Determine the [X, Y] coordinate at the center of the cell enclosing the given text.  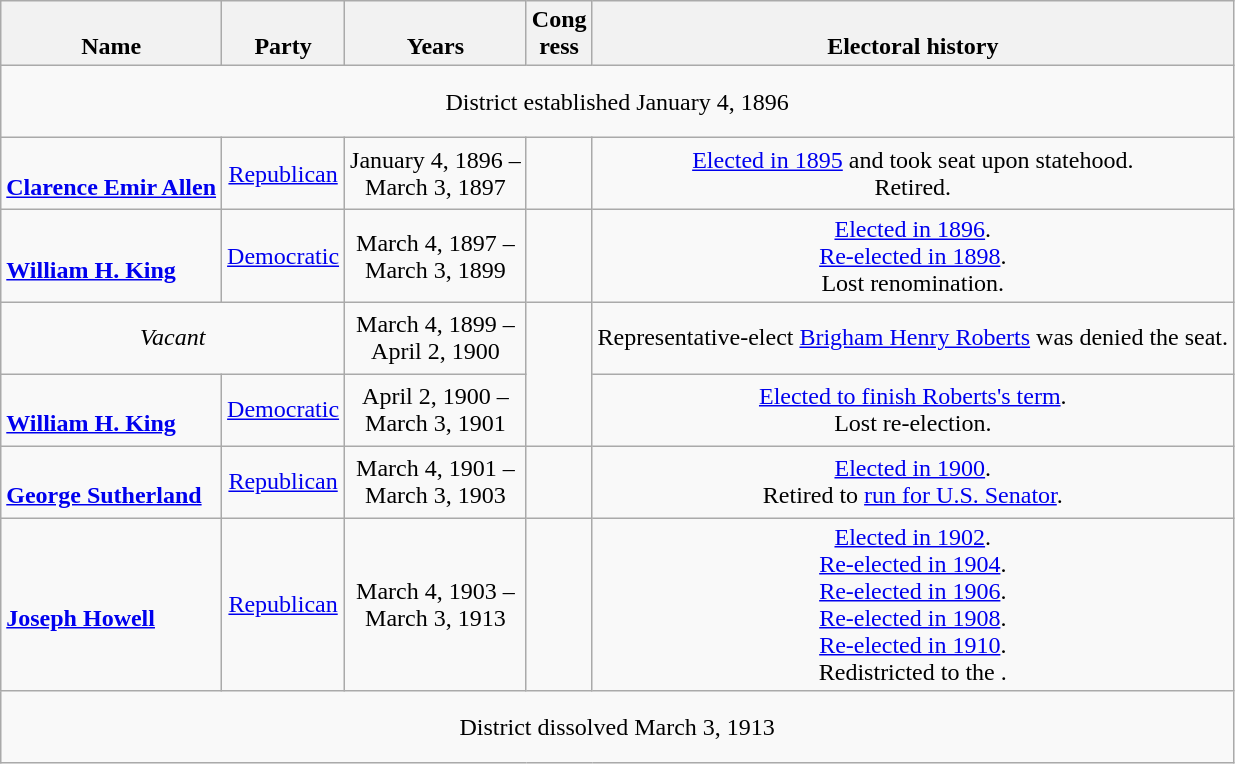
District established January 4, 1896 [618, 102]
Party [284, 34]
Elected to finish Roberts's term.Lost re-election. [913, 410]
Congress [559, 34]
Elected in 1895 and took seat upon statehood.Retired. [913, 174]
Elected in 1902.Re-elected in 1904.Re-elected in 1906.Re-elected in 1908.Re-elected in 1910.Redistricted to the . [913, 604]
District dissolved March 3, 1913 [618, 727]
April 2, 1900 –March 3, 1901 [436, 410]
March 4, 1899 –April 2, 1900 [436, 338]
Elected in 1896.Re-elected in 1898.Lost renomination. [913, 256]
March 4, 1901 –March 3, 1903 [436, 482]
George Sutherland [112, 482]
March 4, 1897 –March 3, 1899 [436, 256]
Elected in 1900.Retired to run for U.S. Senator. [913, 482]
Years [436, 34]
March 4, 1903 –March 3, 1913 [436, 604]
January 4, 1896 –March 3, 1897 [436, 174]
Clarence Emir Allen [112, 174]
Vacant [173, 338]
Joseph Howell [112, 604]
Electoral history [913, 34]
Name [112, 34]
Representative-elect Brigham Henry Roberts was denied the seat. [913, 338]
